For the text-containing cell, return its midpoint in [x, y] coordinate format. 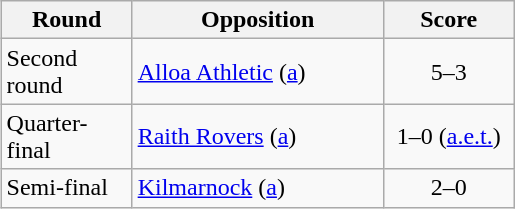
Raith Rovers (a) [258, 136]
Kilmarnock (a) [258, 188]
5–3 [448, 72]
Round [66, 20]
Quarter-final [66, 136]
1–0 (a.e.t.) [448, 136]
Semi-final [66, 188]
Opposition [258, 20]
Second round [66, 72]
Alloa Athletic (a) [258, 72]
2–0 [448, 188]
Score [448, 20]
